Search for the cell housing the specified text and yield its (x, y) center coordinate. 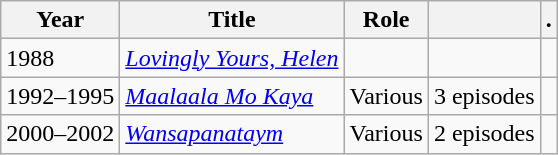
3 episodes (484, 96)
1988 (60, 58)
Year (60, 20)
Lovingly Yours, Helen (232, 58)
Maalaala Mo Kaya (232, 96)
Title (232, 20)
Wansapanataym (232, 134)
2000–2002 (60, 134)
Role (386, 20)
. (548, 20)
2 episodes (484, 134)
1992–1995 (60, 96)
